Find where the given text appears and provide that cell's center as [x, y] coordinate. 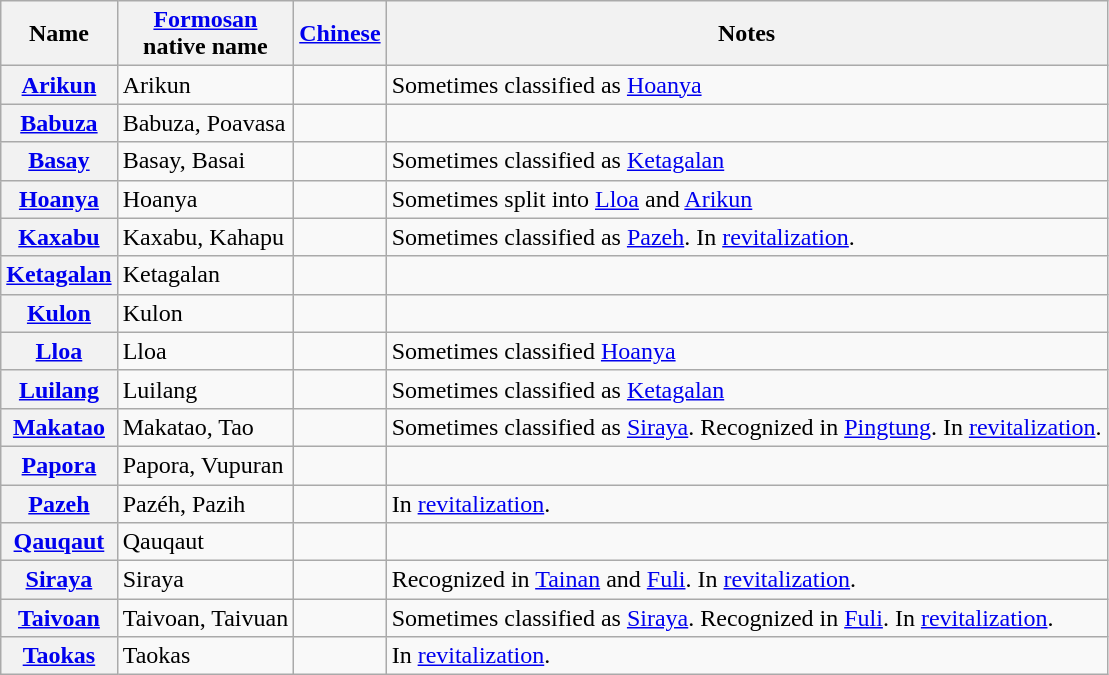
Pazeh [59, 503]
Sometimes classified Hoanya [746, 351]
Papora [59, 465]
Name [59, 34]
Formosannative name [206, 34]
Babuza [59, 123]
Notes [746, 34]
Sometimes classified as Hoanya [746, 85]
Sometimes classified as Siraya. Recognized in Pingtung. In revitalization. [746, 427]
Recognized in Tainan and Fuli. In revitalization. [746, 580]
Kaxabu, Kahapu [206, 237]
Kaxabu [59, 237]
Sometimes classified as Siraya. Recognized in Fuli. In revitalization. [746, 618]
Makatao [59, 427]
Basay [59, 161]
Sometimes classified as Pazeh. In revitalization. [746, 237]
Chinese [340, 34]
Taivoan [59, 618]
Papora, Vupuran [206, 465]
Makatao, Tao [206, 427]
Pazéh, Pazih [206, 503]
Babuza, Poavasa [206, 123]
Taivoan, Taivuan [206, 618]
Basay, Basai [206, 161]
Sometimes split into Lloa and Arikun [746, 199]
